Find where the given text appears and provide that cell's center as (x, y) coordinate. 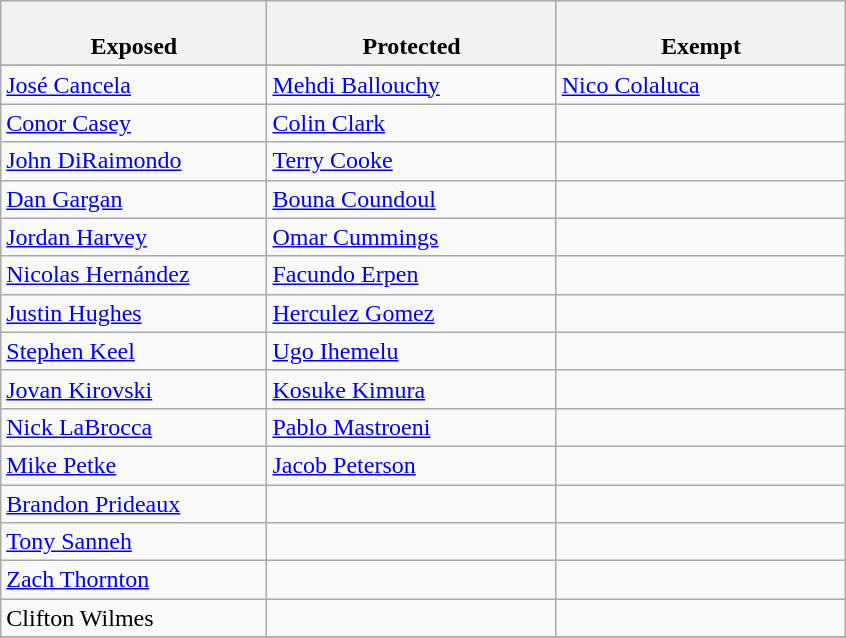
Protected (412, 34)
Conor Casey (134, 123)
Zach Thornton (134, 580)
José Cancela (134, 85)
Justin Hughes (134, 313)
Pablo Mastroeni (412, 427)
Tony Sanneh (134, 542)
Jovan Kirovski (134, 389)
Nicolas Hernández (134, 275)
John DiRaimondo (134, 161)
Terry Cooke (412, 161)
Facundo Erpen (412, 275)
Nico Colaluca (700, 85)
Jacob Peterson (412, 465)
Brandon Prideaux (134, 503)
Colin Clark (412, 123)
Jordan Harvey (134, 237)
Dan Gargan (134, 199)
Ugo Ihemelu (412, 351)
Nick LaBrocca (134, 427)
Bouna Coundoul (412, 199)
Mehdi Ballouchy (412, 85)
Omar Cummings (412, 237)
Herculez Gomez (412, 313)
Exposed (134, 34)
Kosuke Kimura (412, 389)
Stephen Keel (134, 351)
Mike Petke (134, 465)
Clifton Wilmes (134, 618)
Exempt (700, 34)
